Search for the cell housing the specified text and yield its (X, Y) center coordinate. 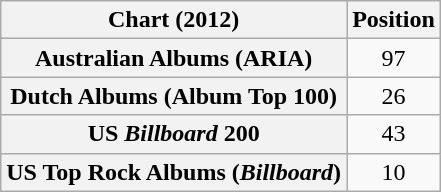
Australian Albums (ARIA) (174, 58)
Dutch Albums (Album Top 100) (174, 96)
Chart (2012) (174, 20)
10 (394, 172)
26 (394, 96)
Position (394, 20)
43 (394, 134)
US Top Rock Albums (Billboard) (174, 172)
97 (394, 58)
US Billboard 200 (174, 134)
